Provide the [X, Y] coordinate of the cell's center where the given text is located.  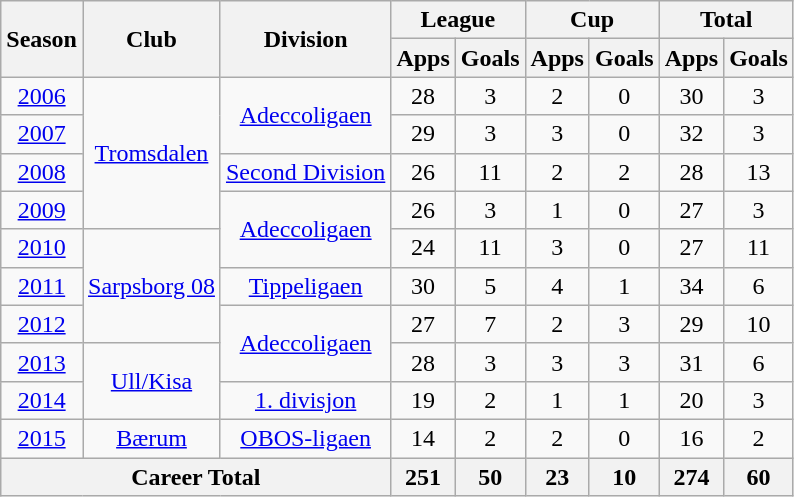
4 [557, 286]
24 [423, 248]
32 [691, 134]
23 [557, 477]
2013 [42, 362]
Season [42, 39]
OBOS-ligaen [305, 438]
Cup [592, 20]
League [458, 20]
Bærum [151, 438]
Club [151, 39]
Division [305, 39]
19 [423, 400]
34 [691, 286]
14 [423, 438]
2012 [42, 324]
Sarpsborg 08 [151, 286]
Ull/Kisa [151, 381]
2010 [42, 248]
5 [490, 286]
Tippeligaen [305, 286]
2015 [42, 438]
2014 [42, 400]
Career Total [196, 477]
2011 [42, 286]
Second Division [305, 172]
2008 [42, 172]
274 [691, 477]
50 [490, 477]
20 [691, 400]
251 [423, 477]
Total [726, 20]
31 [691, 362]
Tromsdalen [151, 153]
7 [490, 324]
2006 [42, 96]
2007 [42, 134]
13 [759, 172]
1. divisjon [305, 400]
60 [759, 477]
2009 [42, 210]
16 [691, 438]
